Search for the cell housing the specified text and yield its (x, y) center coordinate. 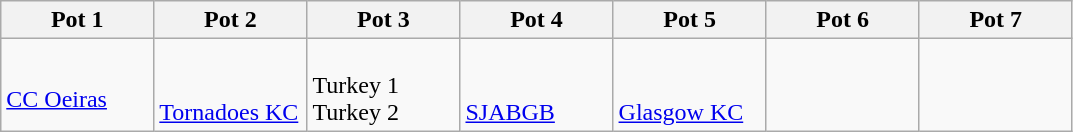
CC Oeiras (78, 85)
Pot 4 (536, 20)
SJABGB (536, 85)
Tornadoes KC (230, 85)
Pot 1 (78, 20)
Pot 2 (230, 20)
Pot 3 (384, 20)
Glasgow KC (690, 85)
Pot 6 (842, 20)
Turkey 1 Turkey 2 (384, 85)
Pot 7 (996, 20)
Pot 5 (690, 20)
